Output the [x, y] coordinate of the center of the cell containing the given text.  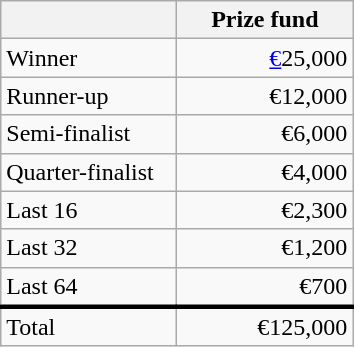
Last 32 [89, 248]
Semi-finalist [89, 134]
€12,000 [265, 96]
€1,200 [265, 248]
€6,000 [265, 134]
Winner [89, 58]
€700 [265, 287]
Last 16 [89, 210]
Quarter-finalist [89, 172]
Runner-up [89, 96]
€2,300 [265, 210]
€25,000 [265, 58]
€125,000 [265, 327]
Total [89, 327]
Prize fund [265, 20]
Last 64 [89, 287]
€4,000 [265, 172]
